Identify which cell holds the provided text, then report its (x, y) central coordinate. 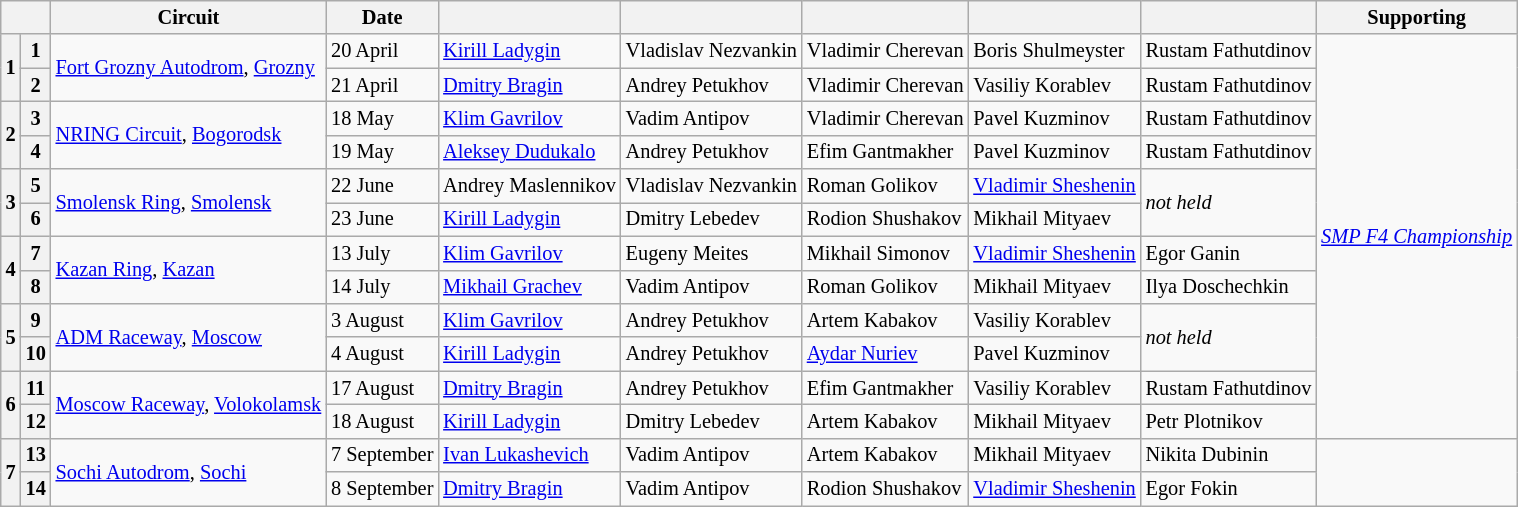
Circuit (188, 17)
14 July (382, 287)
10 (36, 354)
8 September (382, 489)
Boris Shulmeyster (1054, 51)
NRING Circuit, Bogorodsk (188, 134)
13 July (382, 253)
3 August (382, 320)
Ilya Doschechkin (1229, 287)
12 (36, 421)
Sochi Autodrom, Sochi (188, 472)
20 April (382, 51)
Aydar Nuriev (885, 354)
Egor Ganin (1229, 253)
Ivan Lukashevich (529, 455)
SMP F4 Championship (1416, 236)
14 (36, 489)
4 August (382, 354)
11 (36, 388)
Eugeny Meites (712, 253)
7 September (382, 455)
ADM Raceway, Moscow (188, 336)
Smolensk Ring, Smolensk (188, 202)
Kazan Ring, Kazan (188, 270)
Andrey Maslennikov (529, 186)
23 June (382, 219)
18 August (382, 421)
13 (36, 455)
Aleksey Dudukalo (529, 152)
Supporting (1416, 17)
Nikita Dubinin (1229, 455)
22 June (382, 186)
Moscow Raceway, Volokolamsk (188, 404)
Mikhail Simonov (885, 253)
Fort Grozny Autodrom, Grozny (188, 68)
18 May (382, 118)
8 (36, 287)
9 (36, 320)
21 April (382, 85)
19 May (382, 152)
Petr Plotnikov (1229, 421)
17 August (382, 388)
Egor Fokin (1229, 489)
Date (382, 17)
Mikhail Grachev (529, 287)
